Scan for the cell matching the given text and deliver its (x, y) coordinate at center. 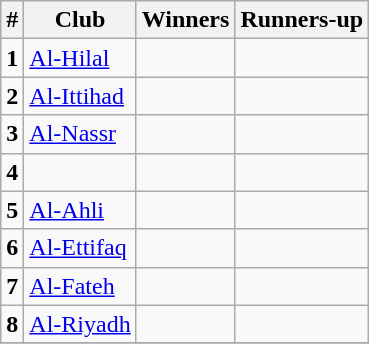
Al-Hilal (80, 58)
Winners (186, 20)
Club (80, 20)
Al-Riyadh (80, 324)
8 (12, 324)
Runners-up (302, 20)
Al-Ahli (80, 210)
5 (12, 210)
4 (12, 172)
Al-Ittihad (80, 96)
Al-Nassr (80, 134)
# (12, 20)
7 (12, 286)
2 (12, 96)
Al-Fateh (80, 286)
3 (12, 134)
6 (12, 248)
Al-Ettifaq (80, 248)
1 (12, 58)
